Locate the cell with the specified text and output its [x, y] center coordinate. 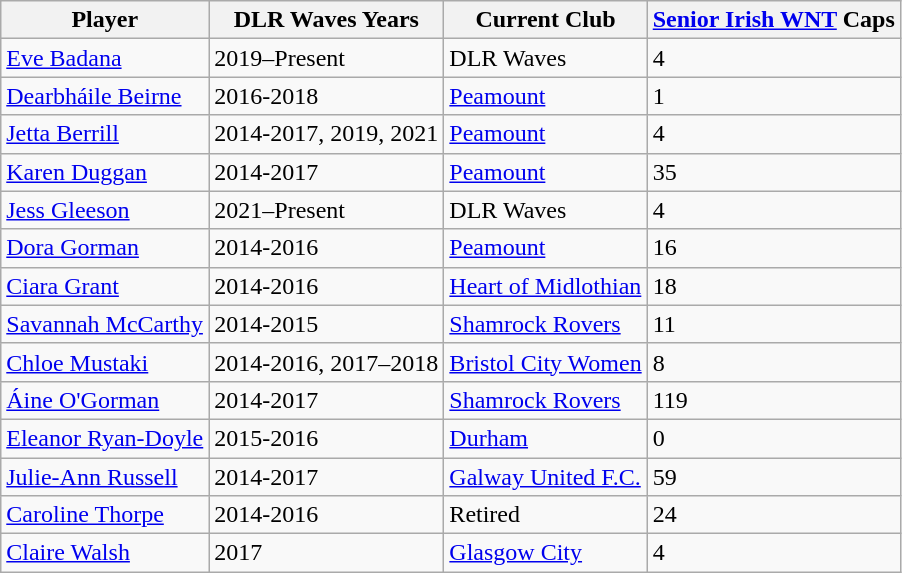
Karen Duggan [105, 172]
Senior Irish WNT Caps [774, 20]
2014-2015 [326, 324]
2014-2016, 2017–2018 [326, 362]
Áine O'Gorman [105, 400]
Current Club [546, 20]
Dearbháile Beirne [105, 96]
11 [774, 324]
Heart of Midlothian [546, 286]
59 [774, 477]
18 [774, 286]
Bristol City Women [546, 362]
Claire Walsh [105, 553]
DLR Waves Years [326, 20]
35 [774, 172]
Glasgow City [546, 553]
Player [105, 20]
8 [774, 362]
Chloe Mustaki [105, 362]
24 [774, 515]
0 [774, 438]
1 [774, 96]
2016-2018 [326, 96]
119 [774, 400]
Ciara Grant [105, 286]
Galway United F.C. [546, 477]
Retired [546, 515]
Caroline Thorpe [105, 515]
Savannah McCarthy [105, 324]
Jess Gleeson [105, 210]
Dora Gorman [105, 248]
Eleanor Ryan-Doyle [105, 438]
2015-2016 [326, 438]
Julie-Ann Russell [105, 477]
Eve Badana [105, 58]
2017 [326, 553]
2014-2017, 2019, 2021 [326, 134]
Durham [546, 438]
Jetta Berrill [105, 134]
2019–Present [326, 58]
2021–Present [326, 210]
16 [774, 248]
